Capture the cell that displays the provided text and extract its [x, y] central coordinate. 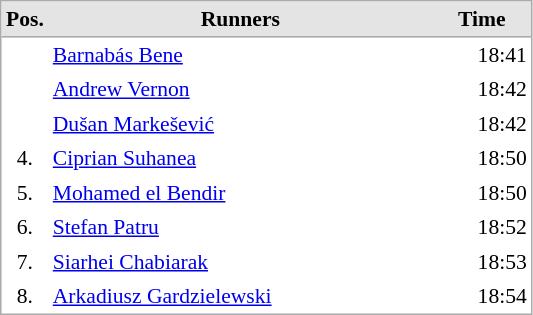
Barnabás Bene [240, 55]
Arkadiusz Gardzielewski [240, 296]
Andrew Vernon [240, 89]
7. [26, 261]
Stefan Patru [240, 227]
18:41 [482, 55]
4. [26, 158]
5. [26, 193]
18:52 [482, 227]
6. [26, 227]
Mohamed el Bendir [240, 193]
Runners [240, 20]
18:53 [482, 261]
Ciprian Suhanea [240, 158]
18:54 [482, 296]
Siarhei Chabiarak [240, 261]
8. [26, 296]
Dušan Markešević [240, 123]
Time [482, 20]
Pos. [26, 20]
